Output the (x, y) coordinate of the center of the cell containing the given text.  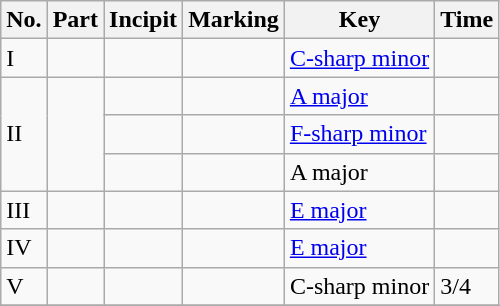
III (24, 210)
V (24, 286)
II (24, 134)
Marking (234, 20)
Incipit (144, 20)
I (24, 58)
IV (24, 248)
Part (75, 20)
F-sharp minor (359, 134)
Key (359, 20)
No. (24, 20)
3/4 (467, 286)
Time (467, 20)
